Return (x, y) of the center of cell containing provided text 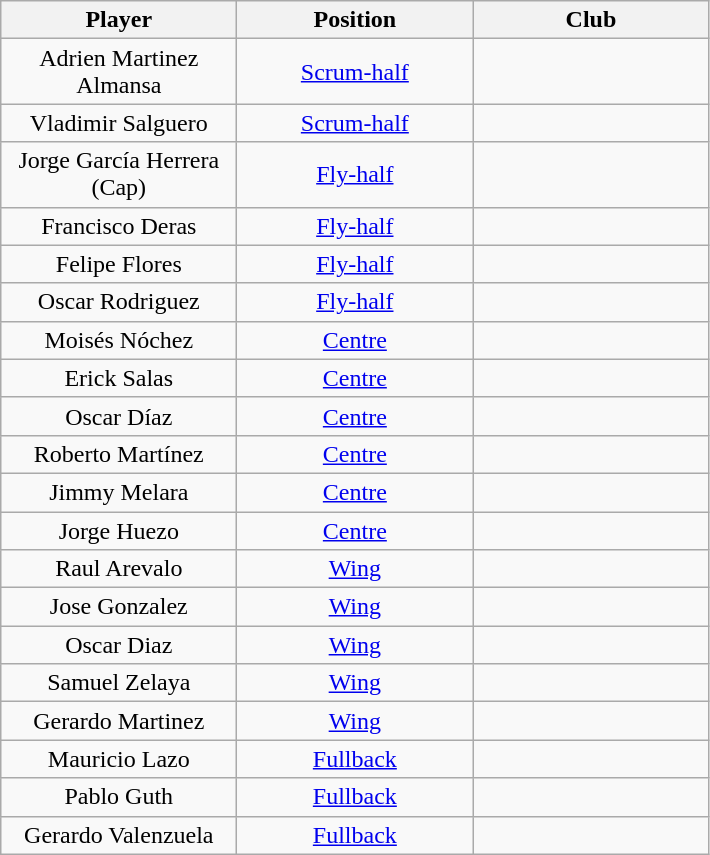
Francisco Deras (119, 226)
Moisés Nóchez (119, 340)
Felipe Flores (119, 264)
Pablo Guth (119, 797)
Erick Salas (119, 378)
Club (591, 20)
Vladimir Salguero (119, 123)
Jorge Huezo (119, 531)
Position (355, 20)
Mauricio Lazo (119, 759)
Jimmy Melara (119, 492)
Roberto Martínez (119, 454)
Oscar Díaz (119, 416)
Gerardo Martinez (119, 721)
Gerardo Valenzuela (119, 835)
Oscar Rodriguez (119, 302)
Raul Arevalo (119, 569)
Jose Gonzalez (119, 607)
Jorge García Herrera (Cap) (119, 174)
Adrien Martinez Almansa (119, 72)
Player (119, 20)
Oscar Diaz (119, 645)
Samuel Zelaya (119, 683)
